For the text-containing cell, return its midpoint in [x, y] coordinate format. 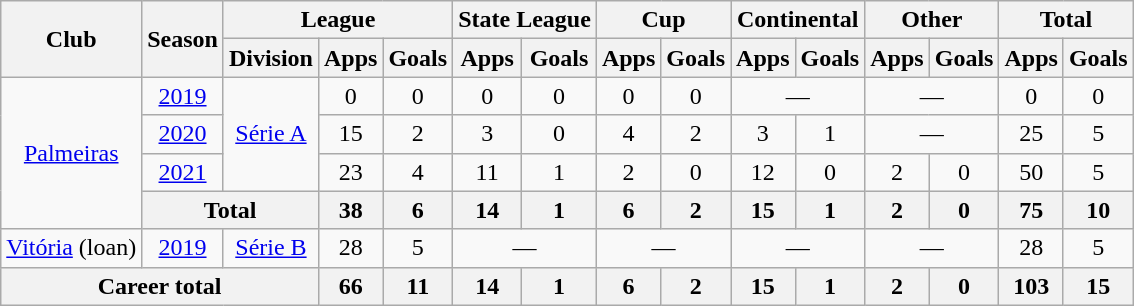
Club [72, 39]
25 [1031, 134]
38 [350, 210]
Career total [160, 286]
2021 [183, 172]
Palmeiras [72, 153]
12 [763, 172]
Other [932, 20]
75 [1031, 210]
Cup [663, 20]
23 [350, 172]
League [338, 20]
State League [525, 20]
103 [1031, 286]
10 [1098, 210]
Division [270, 58]
Série A [270, 134]
2020 [183, 134]
50 [1031, 172]
Continental [798, 20]
Série B [270, 248]
66 [350, 286]
Season [183, 39]
Vitória (loan) [72, 248]
